Return the (x, y) coordinate for the center point of the cell that contains the specified text.  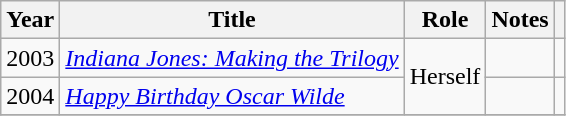
2004 (30, 96)
Happy Birthday Oscar Wilde (232, 96)
Role (445, 20)
Year (30, 20)
Title (232, 20)
Notes (520, 20)
Indiana Jones: Making the Trilogy (232, 58)
Herself (445, 77)
2003 (30, 58)
